Extract the (x, y) coordinate from the center of the cell holding the provided text.  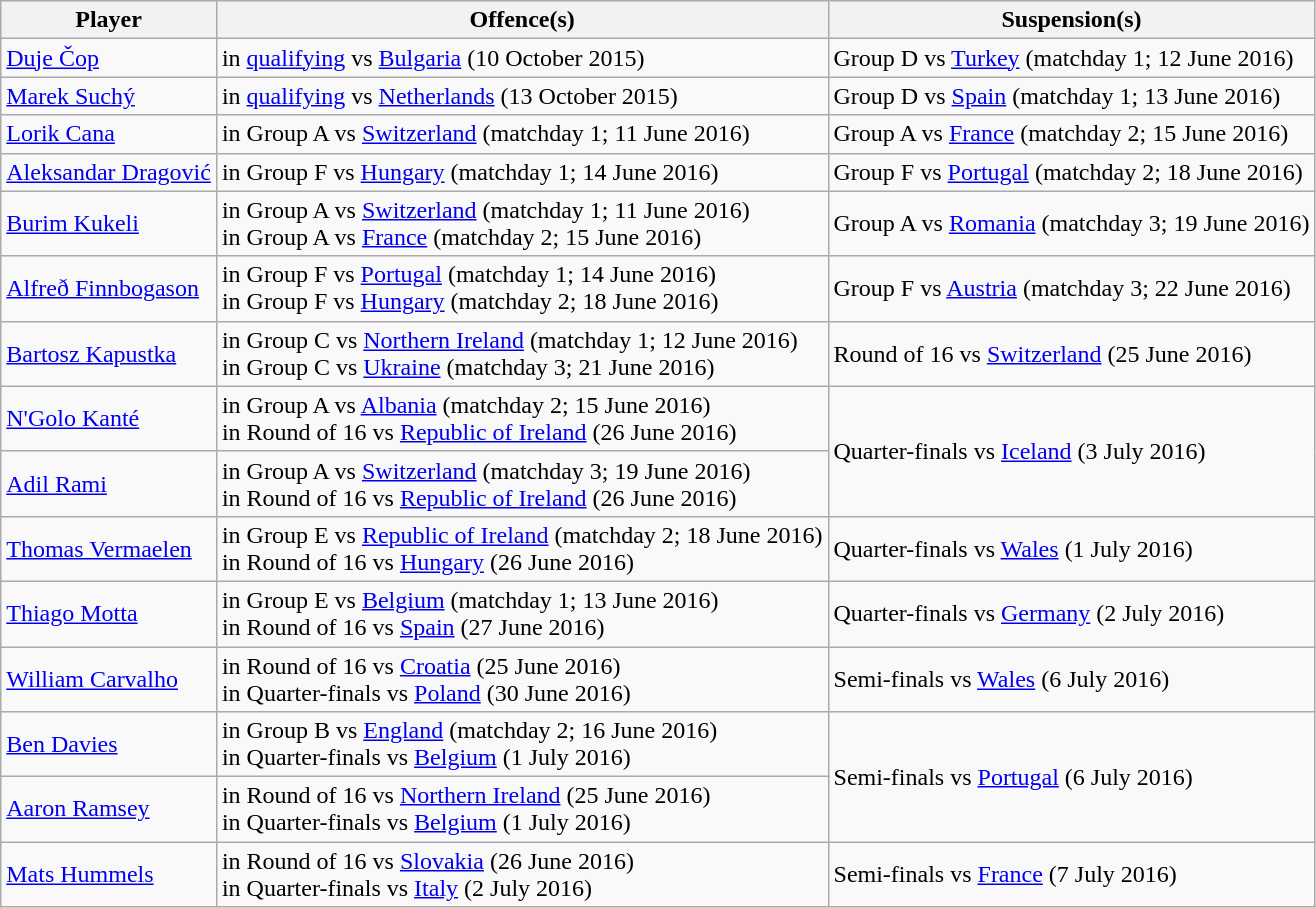
Quarter-finals vs Germany (2 July 2016) (1072, 614)
Player (109, 20)
Bartosz Kapustka (109, 354)
Semi-finals vs Wales (6 July 2016) (1072, 678)
Group F vs Portugal (matchday 2; 18 June 2016) (1072, 172)
Semi-finals vs Portugal (6 July 2016) (1072, 777)
Duje Čop (109, 58)
Thiago Motta (109, 614)
in Group A vs Switzerland (matchday 1; 11 June 2016) in Group A vs France (matchday 2; 15 June 2016) (522, 224)
Suspension(s) (1072, 20)
Group F vs Austria (matchday 3; 22 June 2016) (1072, 288)
in qualifying vs Bulgaria (10 October 2015) (522, 58)
in Round of 16 vs Croatia (25 June 2016) in Quarter-finals vs Poland (30 June 2016) (522, 678)
in Round of 16 vs Slovakia (26 June 2016) in Quarter-finals vs Italy (2 July 2016) (522, 874)
Thomas Vermaelen (109, 548)
Adil Rami (109, 484)
N'Golo Kanté (109, 418)
Quarter-finals vs Wales (1 July 2016) (1072, 548)
in Group C vs Northern Ireland (matchday 1; 12 June 2016) in Group C vs Ukraine (matchday 3; 21 June 2016) (522, 354)
William Carvalho (109, 678)
in Group B vs England (matchday 2; 16 June 2016) in Quarter-finals vs Belgium (1 July 2016) (522, 744)
in Group F vs Hungary (matchday 1; 14 June 2016) (522, 172)
in Group A vs Switzerland (matchday 3; 19 June 2016) in Round of 16 vs Republic of Ireland (26 June 2016) (522, 484)
Group D vs Turkey (matchday 1; 12 June 2016) (1072, 58)
Mats Hummels (109, 874)
Aleksandar Dragović (109, 172)
Marek Suchý (109, 96)
Group D vs Spain (matchday 1; 13 June 2016) (1072, 96)
Round of 16 vs Switzerland (25 June 2016) (1072, 354)
Quarter-finals vs Iceland (3 July 2016) (1072, 451)
in Group A vs Switzerland (matchday 1; 11 June 2016) (522, 134)
Semi-finals vs France (7 July 2016) (1072, 874)
Alfreð Finnbogason (109, 288)
Lorik Cana (109, 134)
Group A vs Romania (matchday 3; 19 June 2016) (1072, 224)
in qualifying vs Netherlands (13 October 2015) (522, 96)
Group A vs France (matchday 2; 15 June 2016) (1072, 134)
in Round of 16 vs Northern Ireland (25 June 2016) in Quarter-finals vs Belgium (1 July 2016) (522, 810)
Offence(s) (522, 20)
in Group E vs Belgium (matchday 1; 13 June 2016) in Round of 16 vs Spain (27 June 2016) (522, 614)
in Group E vs Republic of Ireland (matchday 2; 18 June 2016) in Round of 16 vs Hungary (26 June 2016) (522, 548)
Aaron Ramsey (109, 810)
Ben Davies (109, 744)
Burim Kukeli (109, 224)
in Group A vs Albania (matchday 2; 15 June 2016) in Round of 16 vs Republic of Ireland (26 June 2016) (522, 418)
in Group F vs Portugal (matchday 1; 14 June 2016) in Group F vs Hungary (matchday 2; 18 June 2016) (522, 288)
